Pinpoint the cell where the given text exists, returning its (x, y) midpoint coordinate. 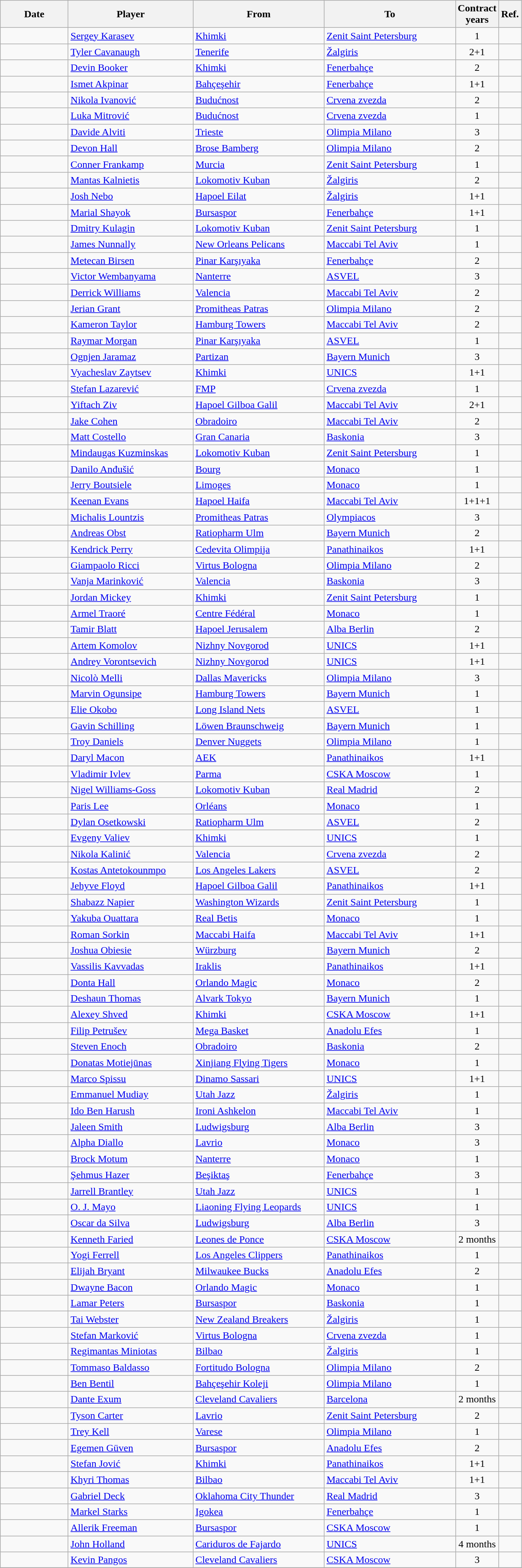
Giampaolo Ricci (131, 565)
Xinjiang Flying Tigers (259, 1063)
Contractyears (477, 14)
Emmanuel Mudiay (131, 1095)
Löwen Braunschweig (259, 725)
Brock Motum (131, 1159)
Real Betis (259, 918)
Los Angeles Clippers (259, 1255)
Tyson Carter (131, 1415)
Leones de Ponce (259, 1239)
Jerry Boutsiele (131, 485)
Vladimir Ivlev (131, 774)
Derrick Williams (131, 293)
4 months (477, 1544)
Alexey Shved (131, 1015)
Mega Basket (259, 1031)
Parma (259, 774)
Hapoel Jerusalem (259, 629)
Yiftach Ziv (131, 405)
Yakuba Ouattara (131, 918)
Kostas Antetokounmpo (131, 870)
Ben Bentil (131, 1383)
Hapoel Haifa (259, 501)
Dinamo Sassari (259, 1079)
Dante Exum (131, 1399)
Josh Nebo (131, 196)
Murcia (259, 164)
New Zealand Breakers (259, 1319)
Mindaugas Kuzminskas (131, 453)
James Nunnally (131, 244)
Limoges (259, 485)
Donatas Motiejūnas (131, 1063)
Steven Enoch (131, 1047)
Cedevita Olimpija (259, 549)
Tommaso Baldasso (131, 1367)
Paris Lee (131, 806)
Raymar Morgan (131, 341)
Andreas Obst (131, 533)
Nikola Kalinić (131, 854)
Würzburg (259, 950)
Armel Traoré (131, 613)
Gabriel Deck (131, 1496)
Devin Booker (131, 68)
Nicolò Melli (131, 677)
Kendrick Perry (131, 549)
Marvin Ogunsipe (131, 693)
Player (131, 14)
Iraklis (259, 966)
1+1+1 (477, 501)
Jerian Grant (131, 309)
Ironi Ashkelon (259, 1111)
Shabazz Napier (131, 902)
Jordan Mickey (131, 597)
Tyler Cavanaugh (131, 52)
Oklahoma City Thunder (259, 1496)
Yogi Ferrell (131, 1255)
Regimantas Miniotas (131, 1351)
Alpha Diallo (131, 1143)
Dylan Osetkowski (131, 822)
Ismet Akpinar (131, 84)
Kevin Pangos (131, 1560)
Brose Bamberg (259, 148)
Davide Alviti (131, 132)
New Orleans Pelicans (259, 244)
Allerik Freeman (131, 1528)
Nikola Ivanović (131, 100)
Filip Petrušev (131, 1031)
Luka Mitrović (131, 116)
Centre Fédéral (259, 613)
Washington Wizards (259, 902)
Partizan (259, 357)
Kenneth Faried (131, 1239)
Stefan Jović (131, 1463)
Matt Costello (131, 437)
Stefan Lazarević (131, 389)
Deshaun Thomas (131, 999)
Ognjen Jaramaz (131, 357)
Ref. (510, 14)
Maccabi Haifa (259, 934)
Tenerife (259, 52)
Michalis Lountzis (131, 517)
Devon Hall (131, 148)
Joshua Obiesie (131, 950)
Igokea (259, 1512)
Conner Frankamp (131, 164)
Jarrell Brantley (131, 1191)
Markel Starks (131, 1512)
Mantas Kalnietis (131, 180)
Roman Sorkin (131, 934)
Elijah Bryant (131, 1271)
Kameron Taylor (131, 325)
Vassilis Kavvadas (131, 966)
Beşiktaş (259, 1175)
Olympiacos (390, 517)
Andrey Vorontsevich (131, 661)
Denver Nuggets (259, 742)
Egemen Güven (131, 1447)
Artem Komolov (131, 645)
Jaleen Smith (131, 1127)
Hapoel Eilat (259, 196)
Trey Kell (131, 1431)
Tai Webster (131, 1319)
Victor Wembanyama (131, 277)
Keenan Evans (131, 501)
Evgeny Valiev (131, 838)
Dmitry Kulagin (131, 228)
Gran Canaria (259, 437)
Trieste (259, 132)
Donta Hall (131, 983)
John Holland (131, 1544)
Elie Okobo (131, 709)
Şehmus Hazer (131, 1175)
To (390, 14)
Marco Spissu (131, 1079)
Date (35, 14)
Long Island Nets (259, 709)
Daryl Macon (131, 758)
Stefan Marković (131, 1335)
Cariduros de Fajardo (259, 1544)
Orléans (259, 806)
Dallas Mavericks (259, 677)
Metecan Birsen (131, 260)
Ido Ben Harush (131, 1111)
Tamir Blatt (131, 629)
From (259, 14)
Jake Cohen (131, 421)
Khyri Thomas (131, 1479)
Varese (259, 1431)
AEK (259, 758)
Oscar da Silva (131, 1223)
Vanja Marinković (131, 581)
Bahçeşehir (259, 84)
Vyacheslav Zaytsev (131, 373)
Jehyve Floyd (131, 886)
Dwayne Bacon (131, 1287)
Nigel Williams-Goss (131, 790)
Danilo Anđušić (131, 469)
Milwaukee Bucks (259, 1271)
Los Angeles Lakers (259, 870)
Fortitudo Bologna (259, 1367)
Gavin Schilling (131, 725)
Marial Shayok (131, 212)
Troy Daniels (131, 742)
O. J. Mayo (131, 1207)
Alvark Tokyo (259, 999)
Bourg (259, 469)
Barcelona (390, 1399)
Bahçeşehir Koleji (259, 1383)
Lamar Peters (131, 1303)
Sergey Karasev (131, 36)
Liaoning Flying Leopards (259, 1207)
FMP (259, 389)
